From the cell containing the given text, extract its center point as (X, Y) coordinate. 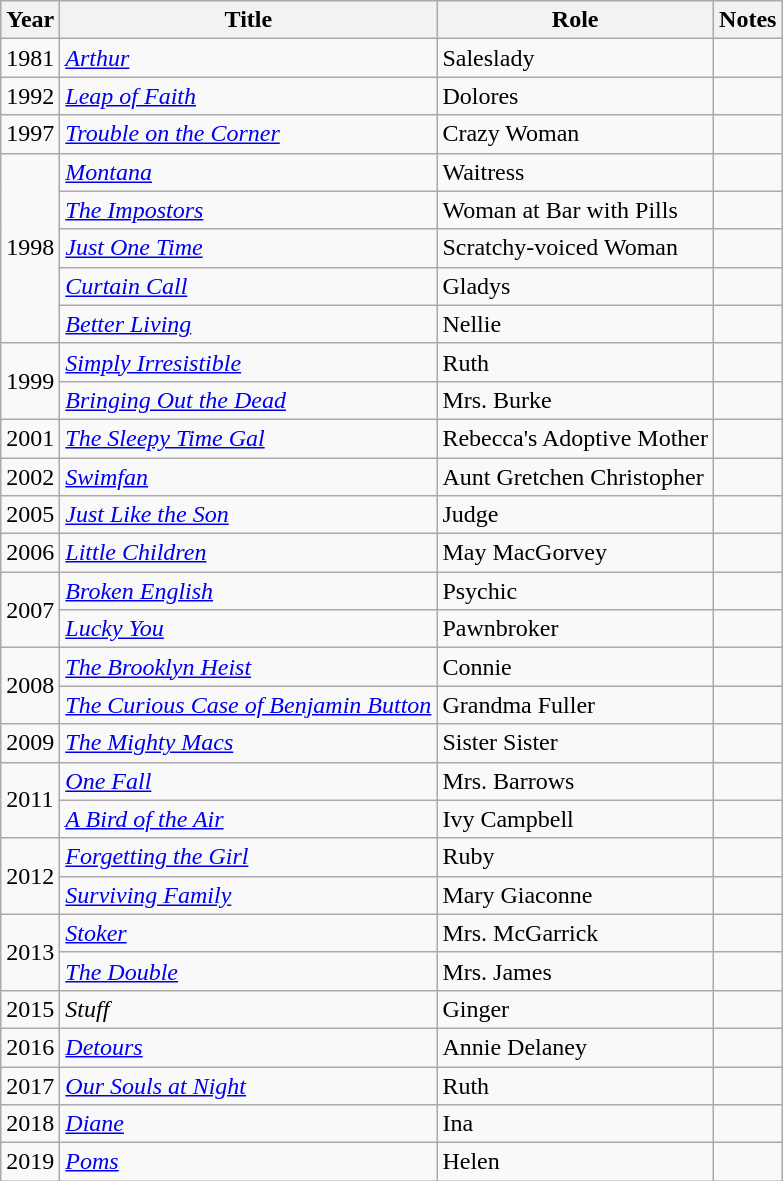
The Mighty Macs (248, 743)
Mrs. Burke (576, 400)
Title (248, 20)
Diane (248, 1124)
Psychic (576, 591)
1999 (30, 381)
2005 (30, 515)
Mrs. McGarrick (576, 933)
2008 (30, 686)
Role (576, 20)
Aunt Gretchen Christopher (576, 477)
Waitress (576, 172)
2009 (30, 743)
Mrs. James (576, 971)
2011 (30, 800)
2006 (30, 553)
Ruby (576, 857)
Mrs. Barrows (576, 781)
Year (30, 20)
1992 (30, 96)
The Double (248, 971)
A Bird of the Air (248, 819)
1981 (30, 58)
Curtain Call (248, 286)
Just Like the Son (248, 515)
2015 (30, 1009)
2001 (30, 438)
Crazy Woman (576, 134)
May MacGorvey (576, 553)
Simply Irresistible (248, 362)
Stuff (248, 1009)
2018 (30, 1124)
1997 (30, 134)
2007 (30, 610)
Gladys (576, 286)
Nellie (576, 324)
2019 (30, 1162)
2002 (30, 477)
The Impostors (248, 210)
Lucky You (248, 629)
The Curious Case of Benjamin Button (248, 705)
The Sleepy Time Gal (248, 438)
Saleslady (576, 58)
2012 (30, 876)
Helen (576, 1162)
Bringing Out the Dead (248, 400)
Grandma Fuller (576, 705)
Montana (248, 172)
Stoker (248, 933)
Better Living (248, 324)
Woman at Bar with Pills (576, 210)
Ivy Campbell (576, 819)
Connie (576, 667)
Our Souls at Night (248, 1085)
Arthur (248, 58)
2017 (30, 1085)
Just One Time (248, 248)
Notes (748, 20)
One Fall (248, 781)
Annie Delaney (576, 1047)
Ina (576, 1124)
The Brooklyn Heist (248, 667)
Broken English (248, 591)
Rebecca's Adoptive Mother (576, 438)
1998 (30, 248)
Surviving Family (248, 895)
Pawnbroker (576, 629)
Ginger (576, 1009)
Leap of Faith (248, 96)
Poms (248, 1162)
Scratchy-voiced Woman (576, 248)
Judge (576, 515)
2013 (30, 952)
Trouble on the Corner (248, 134)
Forgetting the Girl (248, 857)
Little Children (248, 553)
Dolores (576, 96)
Mary Giaconne (576, 895)
Sister Sister (576, 743)
2016 (30, 1047)
Swimfan (248, 477)
Detours (248, 1047)
